Return (x, y) of the center of cell containing provided text 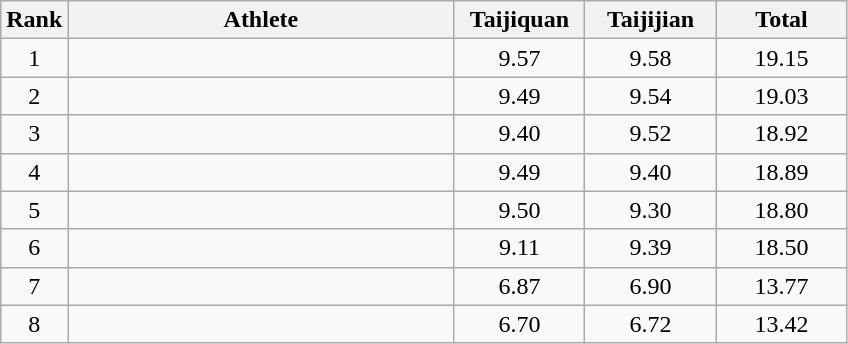
9.50 (520, 210)
Rank (34, 20)
7 (34, 286)
9.39 (650, 248)
13.42 (782, 324)
19.15 (782, 58)
9.57 (520, 58)
9.54 (650, 96)
2 (34, 96)
13.77 (782, 286)
Taijiquan (520, 20)
18.92 (782, 134)
4 (34, 172)
3 (34, 134)
8 (34, 324)
1 (34, 58)
9.11 (520, 248)
19.03 (782, 96)
18.89 (782, 172)
6.70 (520, 324)
6.72 (650, 324)
18.80 (782, 210)
6.90 (650, 286)
9.52 (650, 134)
Total (782, 20)
6 (34, 248)
9.30 (650, 210)
6.87 (520, 286)
9.58 (650, 58)
Athlete (261, 20)
5 (34, 210)
Taijijian (650, 20)
18.50 (782, 248)
